Detect which cell encompasses the target text, then output its [x, y] center coordinate. 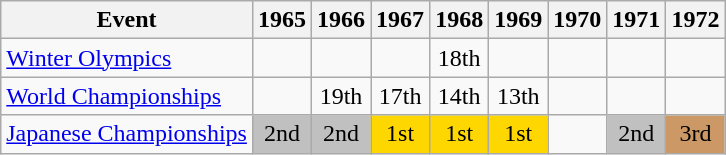
World Championships [127, 96]
1972 [696, 20]
1965 [282, 20]
17th [400, 96]
1971 [636, 20]
1968 [460, 20]
1966 [342, 20]
1970 [578, 20]
1967 [400, 20]
Winter Olympics [127, 58]
14th [460, 96]
Event [127, 20]
3rd [696, 134]
Japanese Championships [127, 134]
1969 [518, 20]
13th [518, 96]
19th [342, 96]
18th [460, 58]
